Pinpoint the cell where the given text exists, returning its (X, Y) midpoint coordinate. 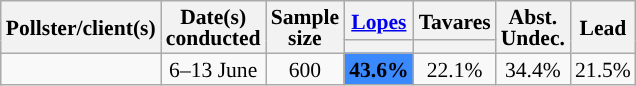
34.4% (533, 68)
21.5% (603, 68)
Samplesize (305, 27)
6–13 June (214, 68)
Lead (603, 27)
22.1% (455, 68)
600 (305, 68)
43.6% (378, 68)
Lopes (378, 20)
Abst.Undec. (533, 27)
Pollster/client(s) (81, 27)
Tavares (455, 20)
Date(s)conducted (214, 27)
